Scan for the cell matching the given text and deliver its (x, y) coordinate at center. 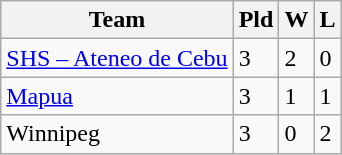
Team (117, 20)
W (296, 20)
Pld (256, 20)
SHS – Ateneo de Cebu (117, 58)
Winnipeg (117, 134)
L (328, 20)
Mapua (117, 96)
